For the text-containing cell, return its midpoint in (x, y) coordinate format. 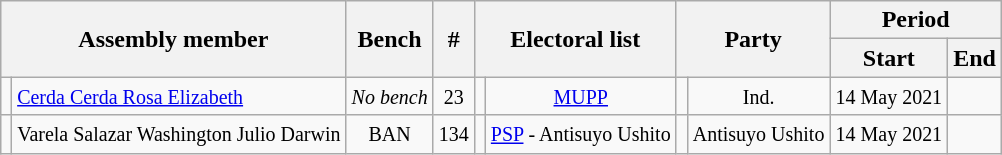
Antisuyo Ushito (758, 134)
Cerda Cerda Rosa Elizabeth (179, 96)
Start (889, 58)
134 (454, 134)
Varela Salazar Washington Julio Darwin (179, 134)
End (975, 58)
No bench (390, 96)
BAN (390, 134)
Period (916, 20)
Party (753, 39)
Assembly member (174, 39)
MUPP (580, 96)
Bench (390, 39)
Electoral list (575, 39)
23 (454, 96)
# (454, 39)
PSP - Antisuyo Ushito (580, 134)
Ind. (758, 96)
